From the cell containing the given text, extract its center point as [X, Y] coordinate. 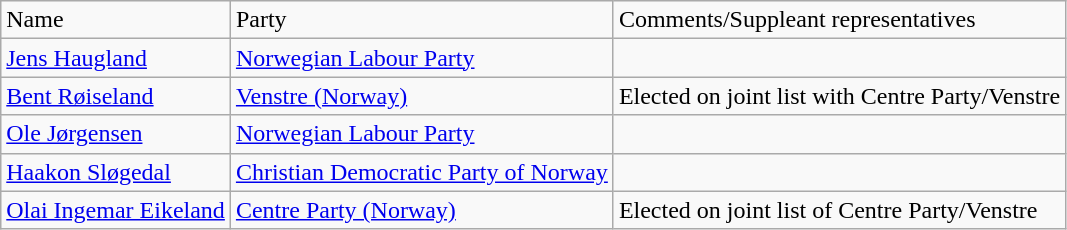
Jens Haugland [116, 58]
Venstre (Norway) [422, 96]
Ole Jørgensen [116, 134]
Comments/Suppleant representatives [839, 20]
Name [116, 20]
Elected on joint list of Centre Party/Venstre [839, 210]
Centre Party (Norway) [422, 210]
Elected on joint list with Centre Party/Venstre [839, 96]
Olai Ingemar Eikeland [116, 210]
Christian Democratic Party of Norway [422, 172]
Party [422, 20]
Haakon Sløgedal [116, 172]
Bent Røiseland [116, 96]
